Extract the [x, y] coordinate from the center of the cell holding the provided text.  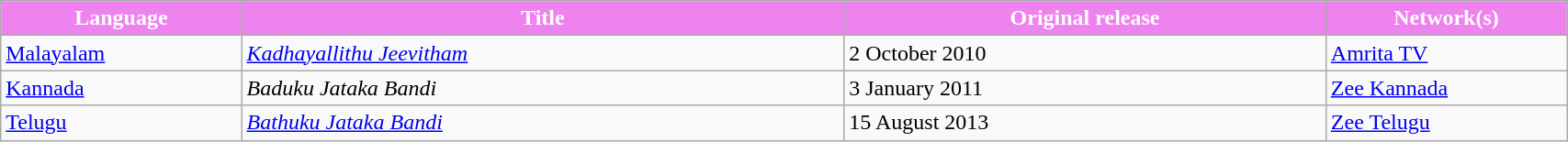
3 January 2011 [1086, 88]
Malayalam [121, 53]
15 August 2013 [1086, 123]
Zee Kannada [1446, 88]
Language [121, 18]
Amrita TV [1446, 53]
Zee Telugu [1446, 123]
Telugu [121, 123]
Kadhayallithu Jeevitham [543, 53]
Kannada [121, 88]
Title [543, 18]
2 October 2010 [1086, 53]
Network(s) [1446, 18]
Original release [1086, 18]
Baduku Jataka Bandi [543, 88]
Bathuku Jataka Bandi [543, 123]
